Locate the cell with the specified text and output its (X, Y) center coordinate. 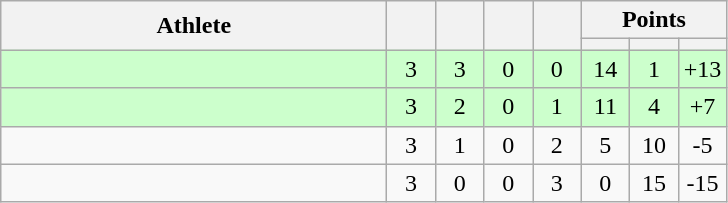
10 (654, 145)
Athlete (194, 26)
-5 (702, 145)
+7 (702, 107)
Points (654, 20)
14 (606, 69)
4 (654, 107)
11 (606, 107)
15 (654, 183)
5 (606, 145)
-15 (702, 183)
+13 (702, 69)
